For the text-containing cell, return its midpoint in (X, Y) coordinate format. 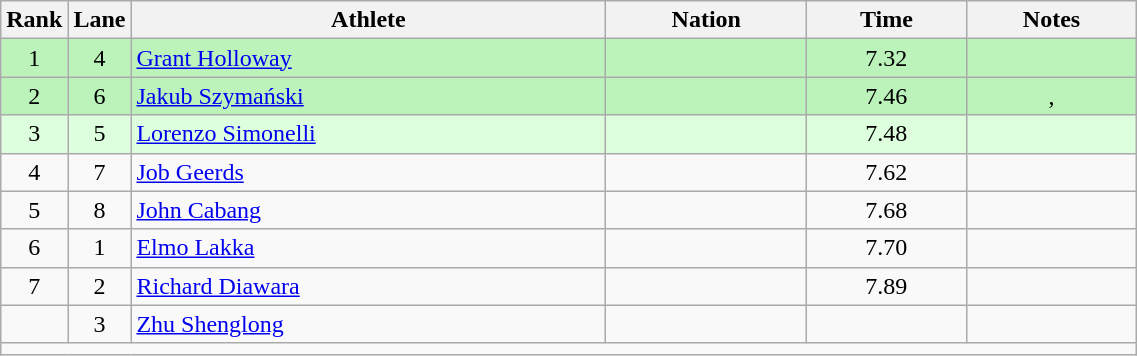
Rank (34, 20)
7.62 (887, 172)
, (1052, 96)
John Cabang (368, 210)
Richard Diawara (368, 286)
Jakub Szymański (368, 96)
Nation (706, 20)
Grant Holloway (368, 58)
Notes (1052, 20)
Lane (100, 20)
8 (100, 210)
Time (887, 20)
Lorenzo Simonelli (368, 134)
7.70 (887, 248)
7.68 (887, 210)
Job Geerds (368, 172)
7.89 (887, 286)
7.48 (887, 134)
Athlete (368, 20)
7.32 (887, 58)
Zhu Shenglong (368, 324)
7.46 (887, 96)
Elmo Lakka (368, 248)
